Return [x, y] of the center of cell containing provided text 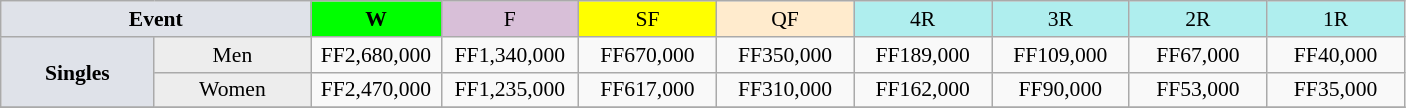
FF90,000 [1061, 90]
FF67,000 [1198, 55]
Women [232, 90]
3R [1061, 19]
FF109,000 [1061, 55]
4R [923, 19]
F [510, 19]
W [376, 19]
Singles [78, 72]
FF617,000 [648, 90]
FF310,000 [785, 90]
FF162,000 [923, 90]
2R [1198, 19]
Men [232, 55]
FF2,680,000 [376, 55]
FF350,000 [785, 55]
FF189,000 [923, 55]
FF53,000 [1198, 90]
FF35,000 [1336, 90]
SF [648, 19]
1R [1336, 19]
FF40,000 [1336, 55]
FF1,340,000 [510, 55]
FF670,000 [648, 55]
Event [156, 19]
FF1,235,000 [510, 90]
QF [785, 19]
FF2,470,000 [376, 90]
